Identify which cell holds the provided text, then report its [x, y] central coordinate. 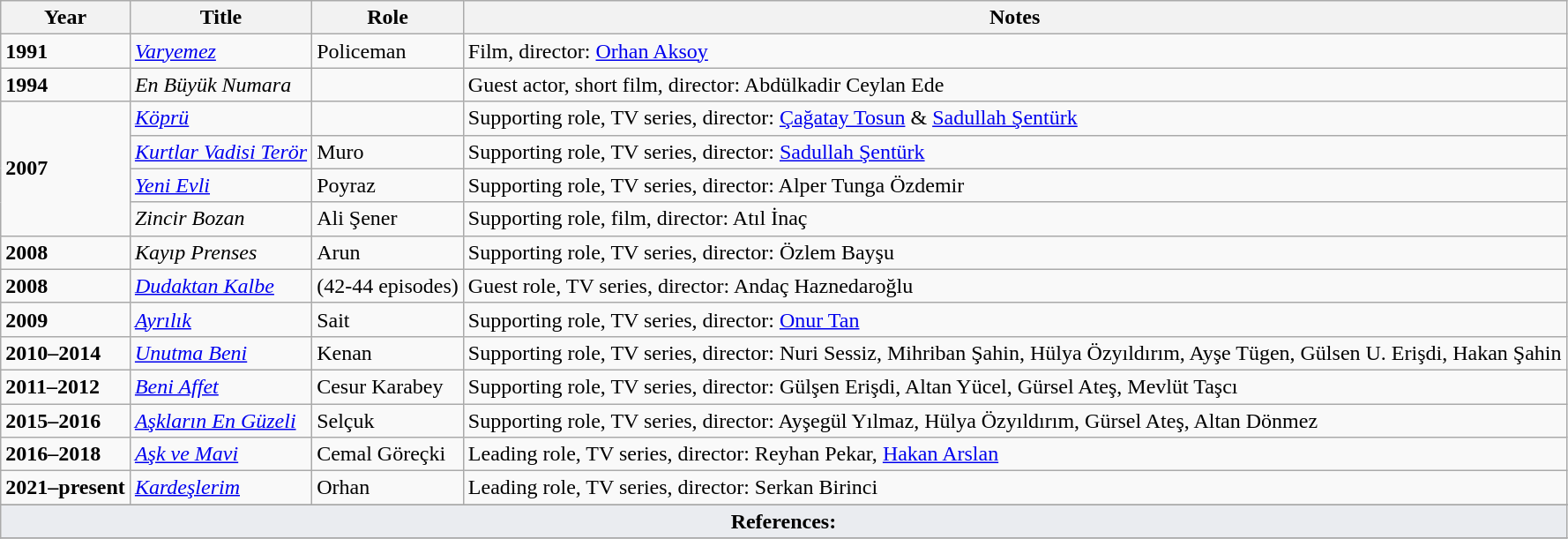
2016–2018 [65, 454]
Unutma Beni [220, 353]
Aşkların En Güzeli [220, 421]
Muro [388, 152]
1991 [65, 51]
(42-44 episodes) [388, 286]
1994 [65, 85]
Kenan [388, 353]
Aşk ve Mavi [220, 454]
Policeman [388, 51]
Cesur Karabey [388, 386]
Cemal Göreçki [388, 454]
Selçuk [388, 421]
Supporting role, TV series, director: Onur Tan [1014, 319]
Supporting role, TV series, director: Sadullah Şentürk [1014, 152]
2009 [65, 319]
Ali Şener [388, 219]
Arun [388, 252]
Supporting role, TV series, director: Çağatay Tosun & Sadullah Şentürk [1014, 118]
Kurtlar Vadisi Terör [220, 152]
Sait [388, 319]
Supporting role, TV series, director: Gülşen Erişdi, Altan Yücel, Gürsel Ateş, Mevlüt Taşcı [1014, 386]
Ayrılık [220, 319]
2015–2016 [65, 421]
En Büyük Numara [220, 85]
Poyraz [388, 185]
2021–present [65, 488]
Supporting role, TV series, director: Nuri Sessiz, Mihriban Şahin, Hülya Özyıldırım, Ayşe Tügen, Gülsen U. Erişdi, Hakan Şahin [1014, 353]
Zincir Bozan [220, 219]
Supporting role, TV series, director: Alper Tunga Özdemir [1014, 185]
Guest actor, short film, director: Abdülkadir Ceylan Ede [1014, 85]
Supporting role, TV series, director: Ayşegül Yılmaz, Hülya Özyıldırım, Gürsel Ateş, Altan Dönmez [1014, 421]
2010–2014 [65, 353]
Role [388, 18]
Köprü [220, 118]
Kayıp Prenses [220, 252]
Dudaktan Kalbe [220, 286]
Orhan [388, 488]
Notes [1014, 18]
Guest role, TV series, director: Andaç Haznedaroğlu [1014, 286]
Year [65, 18]
Supporting role, TV series, director: Özlem Bayşu [1014, 252]
2007 [65, 168]
Kardeşlerim [220, 488]
Beni Affet [220, 386]
Title [220, 18]
Supporting role, film, director: Atıl İnaç [1014, 219]
2011–2012 [65, 386]
References: [783, 521]
Yeni Evli [220, 185]
Film, director: Orhan Aksoy [1014, 51]
Leading role, TV series, director: Serkan Birinci [1014, 488]
Leading role, TV series, director: Reyhan Pekar, Hakan Arslan [1014, 454]
Varyemez [220, 51]
